Pinpoint the cell where the given text exists, returning its [X, Y] midpoint coordinate. 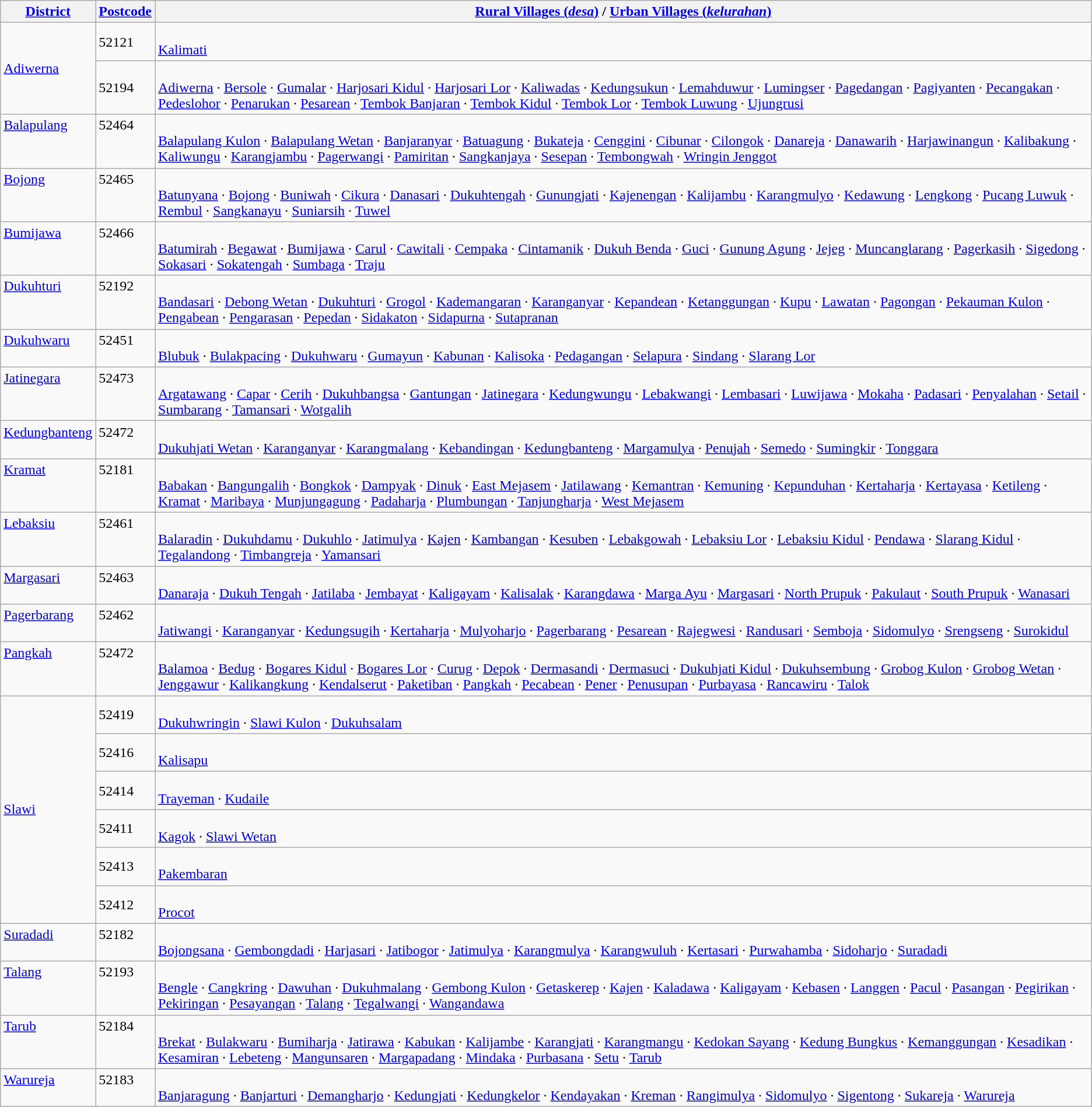
52193 [125, 988]
52416 [125, 752]
52473 [125, 394]
52411 [125, 828]
52461 [125, 539]
Dukuhturi [48, 302]
Kramat [48, 485]
52192 [125, 302]
Dukuhjati Wetan · Karanganyar · Karangmalang · Kebandingan · Kedungbanteng · Margamulya · Penujah · Semedo · Sumingkir · Tonggara [624, 440]
Pangkah [48, 669]
52194 [125, 87]
Bojongsana · Gembongdadi · Harjasari · Jatibogor · Jatimulya · Karangmulya · Karangwuluh · Kertasari · Purwahamba · Sidoharjo · Suradadi [624, 943]
Lebaksiu [48, 539]
Postcode [125, 12]
Margasari [48, 584]
Jatinegara [48, 394]
52412 [125, 904]
Suradadi [48, 943]
Rural Villages (desa) / Urban Villages (kelurahan) [624, 12]
52414 [125, 791]
Dukuhwringin · Slawi Kulon · Dukuhsalam [624, 715]
Bumijawa [48, 248]
52462 [125, 623]
52183 [125, 1087]
Balapulang [48, 141]
Warureja [48, 1087]
Pakembaran [624, 867]
District [48, 12]
Bojong [48, 195]
Trayeman · Kudaile [624, 791]
Adiwerna [48, 69]
52121 [125, 42]
52465 [125, 195]
Blubuk · Bulakpacing · Dukuhwaru · Gumayun · Kabunan · Kalisoka · Pedagangan · Selapura · Sindang · Slarang Lor [624, 348]
52466 [125, 248]
Kedungbanteng [48, 440]
Kalisapu [624, 752]
Tarub [48, 1042]
Pagerbarang [48, 623]
Procot [624, 904]
52451 [125, 348]
52464 [125, 141]
52184 [125, 1042]
52413 [125, 867]
Slawi [48, 810]
Kalimati [624, 42]
52419 [125, 715]
52463 [125, 584]
Dukuhwaru [48, 348]
Talang [48, 988]
52181 [125, 485]
Kagok · Slawi Wetan [624, 828]
Banjaragung · Banjarturi · Demangharjo · Kedungjati · Kedungkelor · Kendayakan · Kreman · Rangimulya · Sidomulyo · Sigentong · Sukareja · Warureja [624, 1087]
52182 [125, 943]
